Return the [x, y] coordinate for the center point of the cell that contains the specified text.  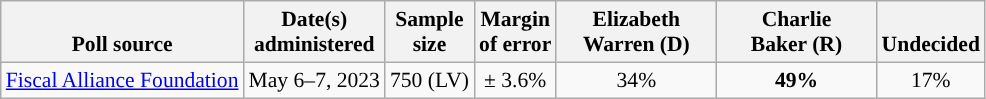
Marginof error [515, 32]
Fiscal Alliance Foundation [122, 80]
CharlieBaker (R) [796, 32]
ElizabethWarren (D) [636, 32]
17% [931, 80]
± 3.6% [515, 80]
Poll source [122, 32]
750 (LV) [430, 80]
49% [796, 80]
Samplesize [430, 32]
34% [636, 80]
Date(s)administered [314, 32]
May 6–7, 2023 [314, 80]
Undecided [931, 32]
